Identify which cell holds the provided text, then report its (X, Y) central coordinate. 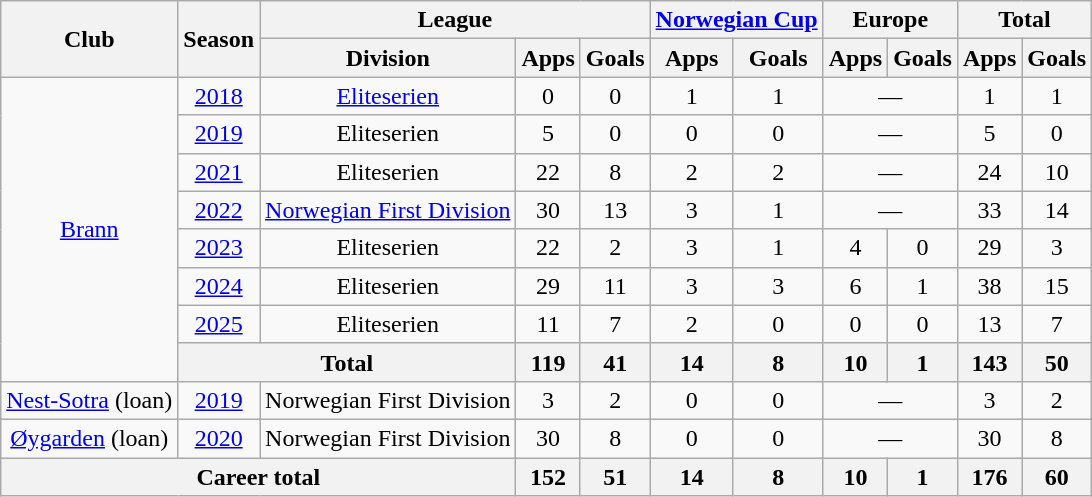
2020 (219, 438)
Norwegian Cup (736, 20)
Division (388, 58)
2018 (219, 96)
4 (855, 248)
2024 (219, 286)
Club (90, 39)
15 (1057, 286)
2021 (219, 172)
119 (548, 362)
33 (989, 210)
Nest-Sotra (loan) (90, 400)
60 (1057, 477)
Career total (258, 477)
2025 (219, 324)
Øygarden (loan) (90, 438)
6 (855, 286)
2022 (219, 210)
38 (989, 286)
League (456, 20)
Brann (90, 229)
176 (989, 477)
2023 (219, 248)
143 (989, 362)
50 (1057, 362)
41 (615, 362)
24 (989, 172)
152 (548, 477)
Europe (890, 20)
51 (615, 477)
Season (219, 39)
